Return [X, Y] of the center of cell containing provided text 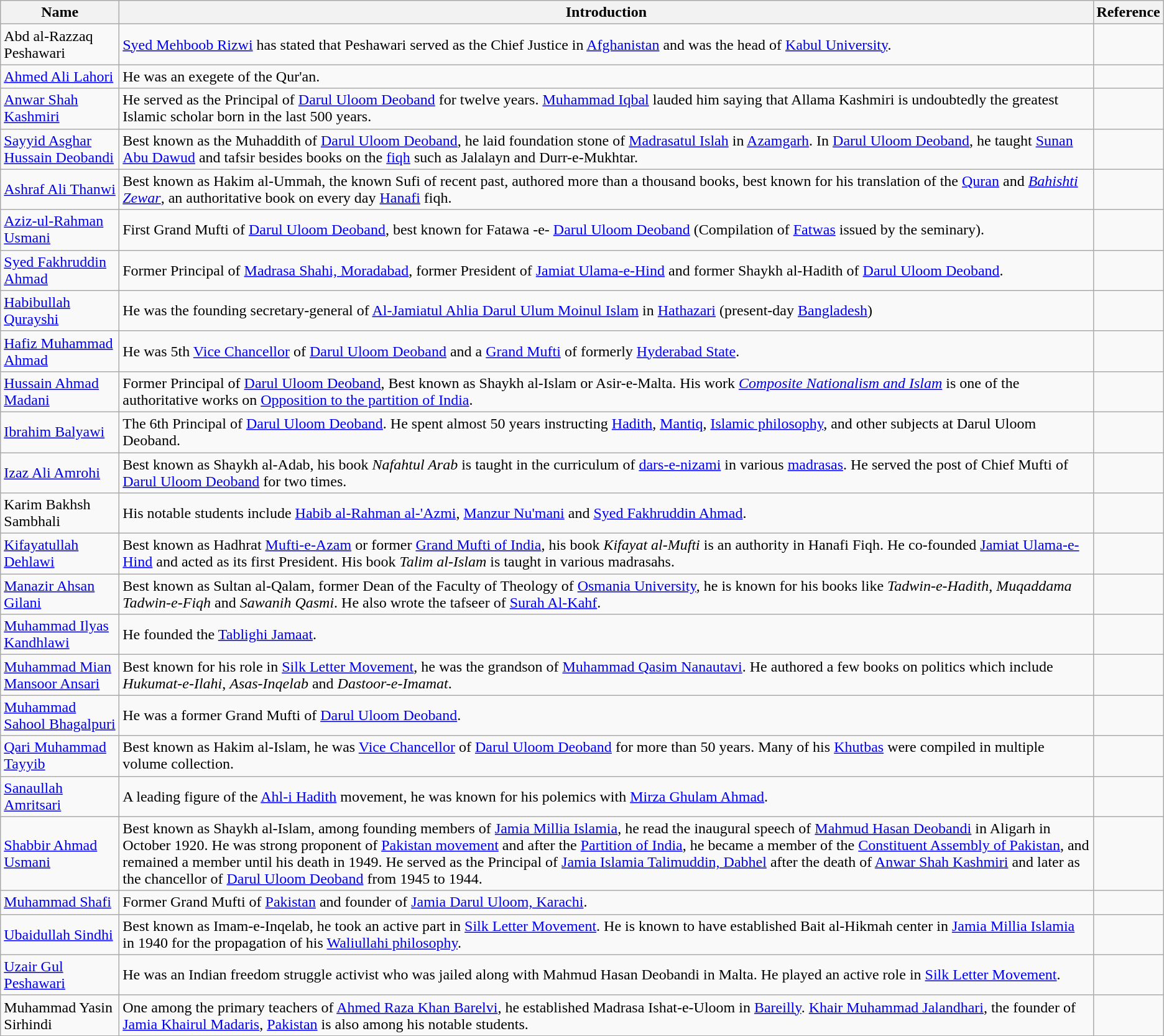
Izaz Ali Amrohi [60, 473]
Muhammad Yasin Sirhindi [60, 1015]
Ashraf Ali Thanwi [60, 189]
A leading figure of the Ahl-i Hadith movement, he was known for his polemics with Mirza Ghulam Ahmad. [606, 796]
Muhammad Mian Mansoor Ansari [60, 675]
Uzair Gul Peshawari [60, 975]
Sayyid Asghar Hussain Deobandi [60, 149]
Muhammad Shafi [60, 902]
Shabbir Ahmad Usmani [60, 853]
Qari Muhammad Tayyib [60, 756]
Hussain Ahmad Madani [60, 392]
Ahmed Ali Lahori [60, 76]
He was the founding secretary-general of Al-Jamiatul Ahlia Darul Ulum Moinul Islam in Hathazari (present-day Bangladesh) [606, 311]
He was 5th Vice Chancellor of Darul Uloom Deoband and a Grand Mufti of formerly Hyderabad State. [606, 351]
Reference [1128, 12]
Ubaidullah Sindhi [60, 934]
Karim Bakhsh Sambhali [60, 514]
His notable students include Habib al-Rahman al-'Azmi, Manzur Nu'mani and Syed Fakhruddin Ahmad. [606, 514]
Aziz-ul-Rahman Usmani [60, 230]
Abd al-Razzaq Peshawari [60, 45]
Kifayatullah Dehlawi [60, 553]
Habibullah Qurayshi [60, 311]
He was an exegete of the Qur'an. [606, 76]
Sanaullah Amritsari [60, 796]
Syed Mehboob Rizwi has stated that Peshawari served as the Chief Justice in Afghanistan and was the head of Kabul University. [606, 45]
Anwar Shah Kashmiri [60, 108]
Former Principal of Madrasa Shahi, Moradabad, former President of Jamiat Ulama-e-Hind and former Shaykh al-Hadith of Darul Uloom Deoband. [606, 270]
Ibrahim Balyawi [60, 432]
First Grand Mufti of Darul Uloom Deoband, best known for Fatawa -e- Darul Uloom Deoband (Compilation of Fatwas issued by the seminary). [606, 230]
Syed Fakhruddin Ahmad [60, 270]
Name [60, 12]
He was a former Grand Mufti of Darul Uloom Deoband. [606, 715]
Former Grand Mufti of Pakistan and founder of Jamia Darul Uloom, Karachi. [606, 902]
Manazir Ahsan Gilani [60, 594]
Introduction [606, 12]
Muhammad Ilyas Kandhlawi [60, 634]
Hafiz Muhammad Ahmad [60, 351]
He founded the Tablighi Jamaat. [606, 634]
Muhammad Sahool Bhagalpuri [60, 715]
